Provide the [x, y] coordinate of the cell's center where the given text is located.  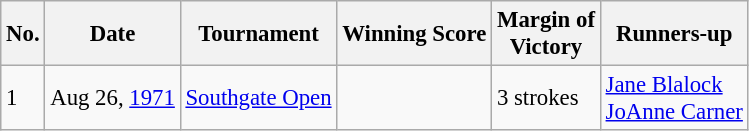
No. [23, 34]
Jane Blalock JoAnne Carner [674, 98]
Runners-up [674, 34]
Winning Score [414, 34]
Tournament [258, 34]
Southgate Open [258, 98]
1 [23, 98]
Aug 26, 1971 [112, 98]
Date [112, 34]
3 strokes [546, 98]
Margin ofVictory [546, 34]
